Provide the [x, y] coordinate of the cell's center where the given text is located.  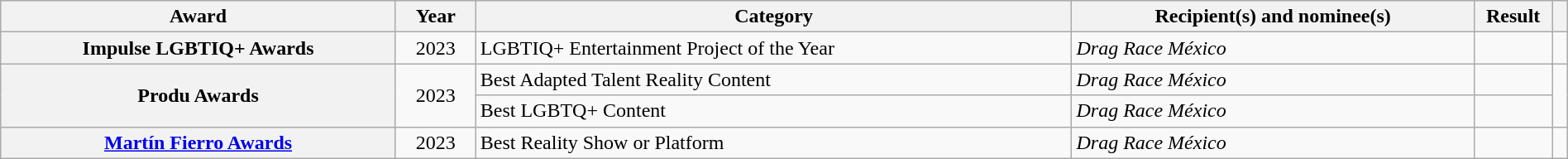
LGBTIQ+ Entertainment Project of the Year [774, 48]
Best Adapted Talent Reality Content [774, 79]
Impulse LGBTIQ+ Awards [198, 48]
Recipient(s) and nominee(s) [1273, 17]
Award [198, 17]
Martín Fierro Awards [198, 142]
Year [435, 17]
Best LGBTQ+ Content [774, 111]
Best Reality Show or Platform [774, 142]
Category [774, 17]
Result [1513, 17]
Produ Awards [198, 95]
